Detect which cell encompasses the target text, then output its (x, y) center coordinate. 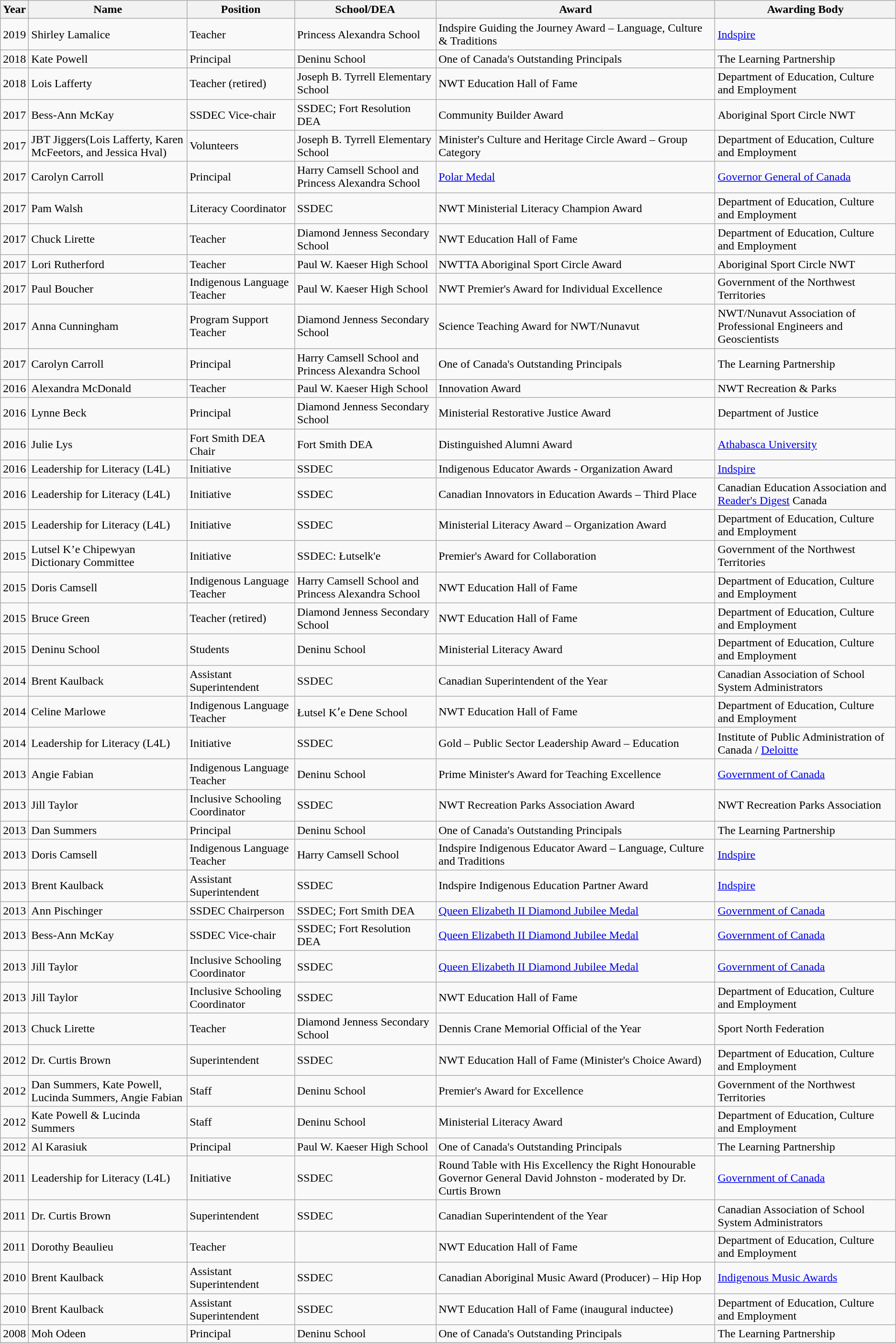
School/DEA (365, 10)
Name (108, 10)
Awarding Body (805, 10)
Lynne Beck (108, 414)
NWT/Nunavut Association of Professional Engineers and Geoscientists (805, 326)
NWT Recreation Parks Association Award (575, 805)
NWT Education Hall of Fame (Minister's Choice Award) (575, 1060)
Ministerial Restorative Justice Award (575, 414)
NWT Premier's Award for Individual Excellence (575, 288)
2019 (14, 34)
Al Karasiuk (108, 1147)
NWT Ministerial Literacy Champion Award (575, 208)
Canadian Innovators in Education Awards – Third Place (575, 494)
Harry Camsell School (365, 855)
Kate Powell & Lucinda Summers (108, 1122)
Year (14, 10)
Canadian Aboriginal Music Award (Producer) – Hip Hop (575, 1277)
SSDEC Chairperson (241, 911)
Celine Marlowe (108, 711)
Round Table with His Excellency the Right Honourable Governor General David Johnston - moderated by Dr. Curtis Brown (575, 1178)
Indigenous Educator Awards - Organization Award (575, 469)
Lois Lafferty (108, 83)
Polar Medal (575, 177)
Dan Summers, Kate Powell, Lucinda Summers, Angie Fabian (108, 1091)
Paul Boucher (108, 288)
SSDEC: Łutselk'e (365, 556)
Shirley Lamalice (108, 34)
Fort Smith DEA (365, 444)
Institute of Public Administration of Canada / Deloitte (805, 743)
SSDEC; Fort Smith DEA (365, 911)
Position (241, 10)
Alexandra McDonald (108, 389)
Department of Justice (805, 414)
Angie Fabian (108, 774)
Moh Odeen (108, 1334)
Minister's Culture and Heritage Circle Award – Group Category (575, 146)
Anna Cunningham (108, 326)
Gold – Public Sector Leadership Award – Education (575, 743)
Sport North Federation (805, 1028)
Dan Summers (108, 830)
Ann Pischinger (108, 911)
Canadian Education Association and Reader's Digest Canada (805, 494)
Governor General of Canada (805, 177)
NWTTA Aboriginal Sport Circle Award (575, 264)
Premier's Award for Excellence (575, 1091)
Indspire Indigenous Education Partner Award (575, 886)
Indigenous Music Awards (805, 1277)
2008 (14, 1334)
Julie Lys (108, 444)
Innovation Award (575, 389)
Indspire Guiding the Journey Award – Language, Culture & Traditions (575, 34)
Lori Rutherford (108, 264)
NWT Recreation & Parks (805, 389)
Premier's Award for Collaboration (575, 556)
Dennis Crane Memorial Official of the Year (575, 1028)
Ministerial Literacy Award – Organization Award (575, 525)
Science Teaching Award for NWT/Nunavut (575, 326)
Fort Smith DEA Chair (241, 444)
NWT Education Hall of Fame (inaugural inductee) (575, 1309)
Prime Minister's Award for Teaching Excellence (575, 774)
Pam Walsh (108, 208)
Bruce Green (108, 619)
Program Support Teacher (241, 326)
Distinguished Alumni Award (575, 444)
Indspire Indigenous Educator Award – Language, Culture and Traditions (575, 855)
Łutsel Kʼe Dene School (365, 711)
Athabasca University (805, 444)
JBT Jiggers(Lois Lafferty, Karen McFeetors, and Jessica Hval) (108, 146)
Kate Powell (108, 59)
Award (575, 10)
Literacy Coordinator (241, 208)
Dorothy Beaulieu (108, 1247)
NWT Recreation Parks Association (805, 805)
Students (241, 649)
Volunteers (241, 146)
Princess Alexandra School (365, 34)
Community Builder Award (575, 115)
Lutsel K’e Chipewyan Dictionary Committee (108, 556)
